From the cell containing the given text, extract its center point as (x, y) coordinate. 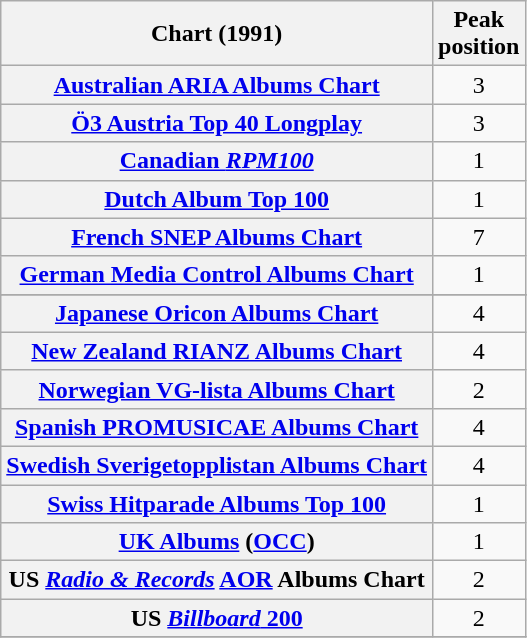
New Zealand RIANZ Albums Chart (217, 351)
US Radio & Records AOR Albums Chart (217, 580)
Canadian RPM100 (217, 161)
Ö3 Austria Top 40 Longplay (217, 123)
Swiss Hitparade Albums Top 100 (217, 503)
US Billboard 200 (217, 618)
Japanese Oricon Albums Chart (217, 313)
7 (479, 237)
Australian ARIA Albums Chart (217, 85)
German Media Control Albums Chart (217, 275)
Spanish PROMUSICAE Albums Chart (217, 427)
Chart (1991) (217, 34)
UK Albums (OCC) (217, 542)
Norwegian VG-lista Albums Chart (217, 389)
Swedish Sverigetopplistan Albums Chart (217, 465)
Dutch Album Top 100 (217, 199)
Peakposition (479, 34)
French SNEP Albums Chart (217, 237)
